Pinpoint the cell where the given text exists, returning its (x, y) midpoint coordinate. 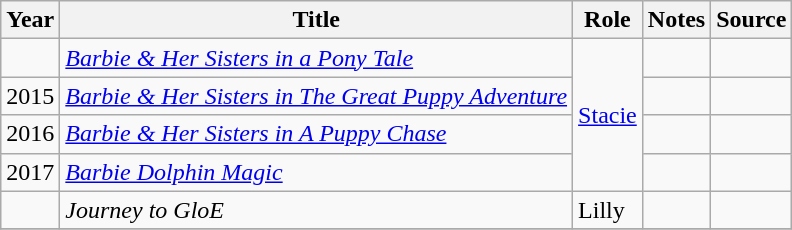
Source (752, 20)
2015 (30, 96)
Notes (676, 20)
Title (316, 20)
Barbie & Her Sisters in A Puppy Chase (316, 134)
Journey to GloE (316, 210)
Barbie & Her Sisters in The Great Puppy Adventure (316, 96)
2017 (30, 172)
Stacie (608, 115)
Barbie Dolphin Magic (316, 172)
Lilly (608, 210)
Role (608, 20)
Barbie & Her Sisters in a Pony Tale (316, 58)
Year (30, 20)
2016 (30, 134)
